Scan for the cell matching the given text and deliver its [X, Y] coordinate at center. 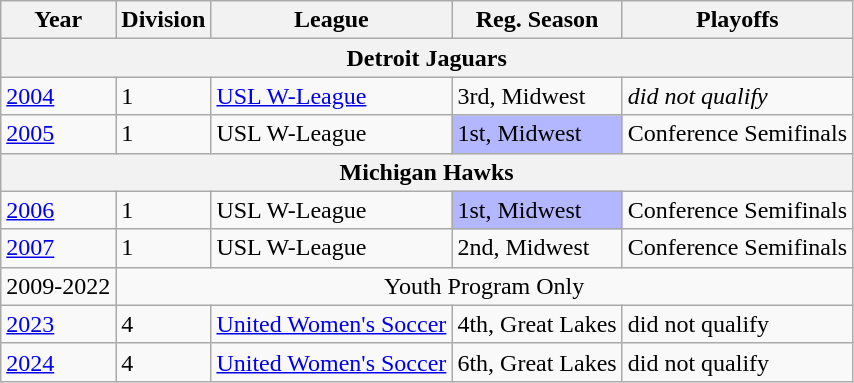
2007 [58, 248]
2004 [58, 96]
4th, Great Lakes [537, 324]
2nd, Midwest [537, 248]
2023 [58, 324]
2009-2022 [58, 286]
2005 [58, 134]
Reg. Season [537, 20]
6th, Great Lakes [537, 362]
Youth Program Only [484, 286]
Detroit Jaguars [427, 58]
League [332, 20]
Division [164, 20]
Michigan Hawks [427, 172]
3rd, Midwest [537, 96]
2006 [58, 210]
Year [58, 20]
2024 [58, 362]
Playoffs [737, 20]
